Return [x, y] of the center of cell containing provided text 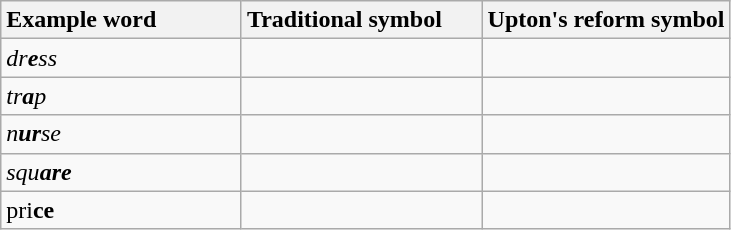
dress [122, 58]
Example word [122, 20]
square [122, 172]
nurse [122, 134]
Upton's reform symbol [606, 20]
trap [122, 96]
price [122, 210]
Traditional symbol [362, 20]
